Detect which cell encompasses the target text, then output its (x, y) center coordinate. 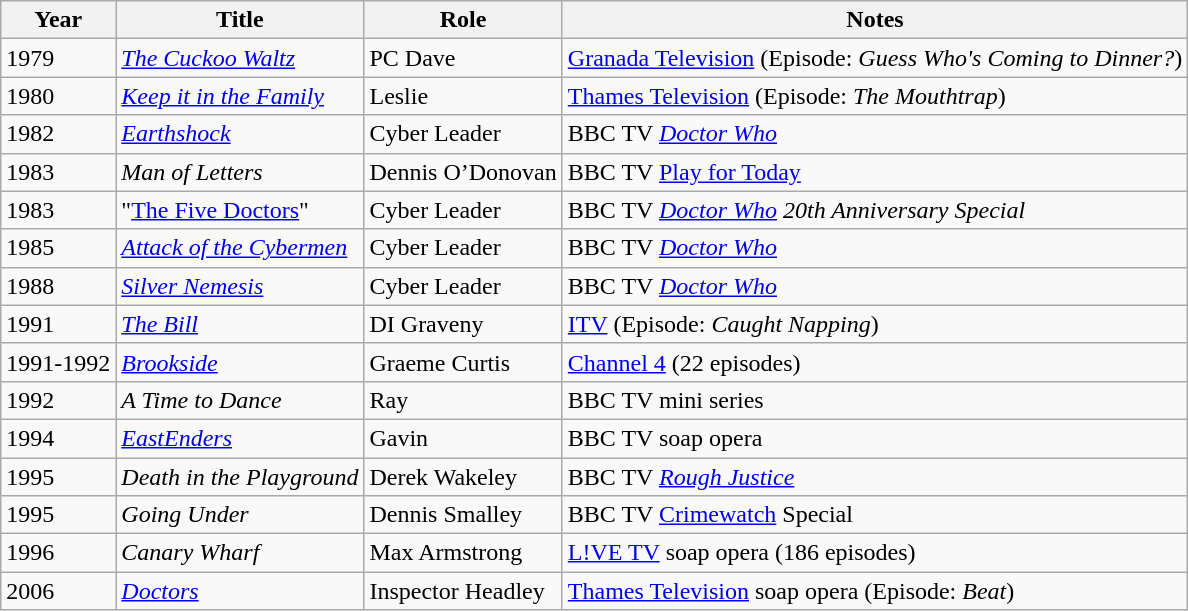
The Bill (240, 324)
1988 (58, 286)
Doctors (240, 591)
Derek Wakeley (463, 477)
1982 (58, 134)
1996 (58, 553)
Role (463, 20)
Year (58, 20)
L!VE TV soap opera (186 episodes) (874, 553)
EastEnders (240, 438)
Canary Wharf (240, 553)
A Time to Dance (240, 400)
1992 (58, 400)
PC Dave (463, 58)
Silver Nemesis (240, 286)
Thames Television (Episode: The Mouthtrap) (874, 96)
Thames Television soap opera (Episode: Beat) (874, 591)
Inspector Headley (463, 591)
Leslie (463, 96)
1991 (58, 324)
1979 (58, 58)
1980 (58, 96)
Man of Letters (240, 172)
Going Under (240, 515)
Title (240, 20)
Channel 4 (22 episodes) (874, 362)
Granada Television (Episode: Guess Who's Coming to Dinner?) (874, 58)
BBC TV Crimewatch Special (874, 515)
Graeme Curtis (463, 362)
Attack of the Cybermen (240, 248)
1991-1992 (58, 362)
"The Five Doctors" (240, 210)
Dennis Smalley (463, 515)
Notes (874, 20)
BBC TV Play for Today (874, 172)
Dennis O’Donovan (463, 172)
Max Armstrong (463, 553)
Gavin (463, 438)
BBC TV mini series (874, 400)
BBC TV Doctor Who 20th Anniversary Special (874, 210)
Keep it in the Family (240, 96)
BBC TV soap opera (874, 438)
2006 (58, 591)
DI Graveny (463, 324)
The Cuckoo Waltz (240, 58)
Death in the Playground (240, 477)
Ray (463, 400)
Earthshock (240, 134)
Brookside (240, 362)
ITV (Episode: Caught Napping) (874, 324)
1994 (58, 438)
BBC TV Rough Justice (874, 477)
1985 (58, 248)
